Capture the cell that displays the provided text and extract its (X, Y) central coordinate. 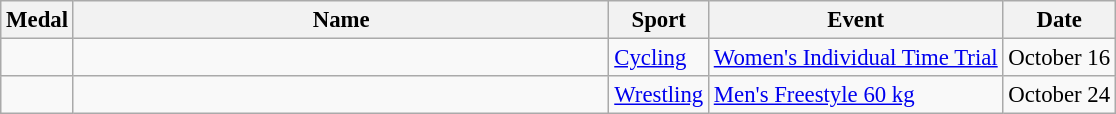
October 16 (1059, 58)
Cycling (659, 58)
Sport (659, 20)
Medal (38, 20)
October 24 (1059, 95)
Date (1059, 20)
Wrestling (659, 95)
Men's Freestyle 60 kg (856, 95)
Event (856, 20)
Name (341, 20)
Women's Individual Time Trial (856, 58)
